Return the (X, Y) coordinate for the center point of the cell that contains the specified text.  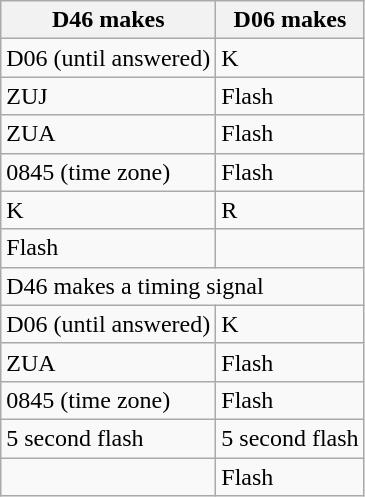
D06 makes (290, 20)
D46 makes a timing signal (182, 286)
R (290, 210)
ZUJ (108, 96)
D46 makes (108, 20)
